Capture the cell that displays the provided text and extract its (x, y) central coordinate. 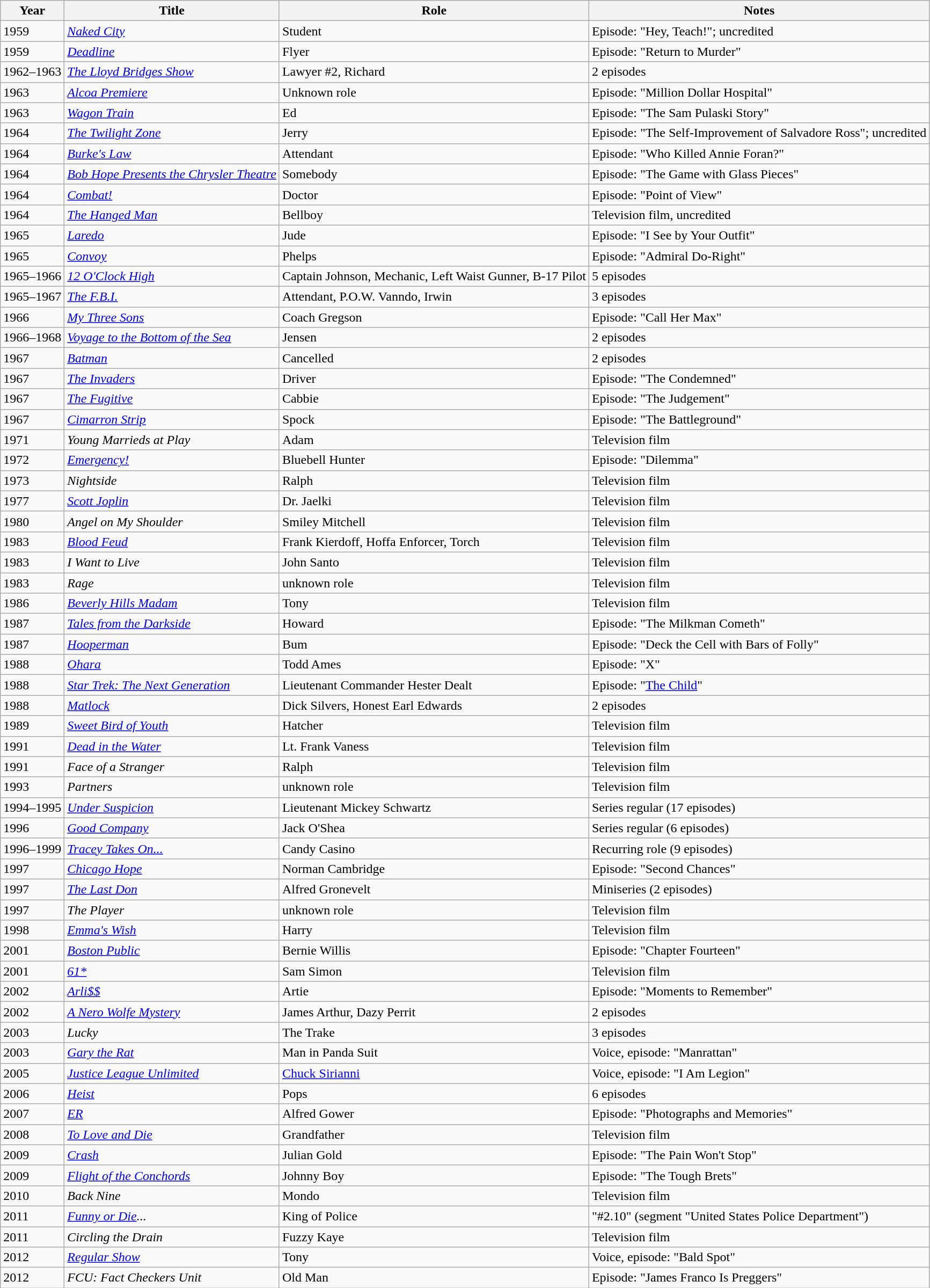
Episode: "The Game with Glass Pieces" (759, 174)
Under Suspicion (172, 807)
Unknown role (434, 92)
Chuck Sirianni (434, 1073)
1966–1968 (32, 338)
Notes (759, 11)
Captain Johnson, Mechanic, Left Waist Gunner, B-17 Pilot (434, 276)
2006 (32, 1094)
Series regular (6 episodes) (759, 828)
The Fugitive (172, 399)
To Love and Die (172, 1134)
Title (172, 11)
Voyage to the Bottom of the Sea (172, 338)
Episode: "Chapter Fourteen" (759, 951)
Episode: "I See by Your Outfit" (759, 235)
The Player (172, 910)
1986 (32, 603)
Nightside (172, 481)
Bum (434, 644)
Circling the Drain (172, 1236)
2010 (32, 1196)
Johnny Boy (434, 1175)
Year (32, 11)
Lawyer #2, Richard (434, 72)
Flight of the Conchords (172, 1175)
Attendant (434, 154)
Episode: "Point of View" (759, 194)
Episode: "Admiral Do-Right" (759, 256)
Lt. Frank Vaness (434, 746)
Tales from the Darkside (172, 624)
Combat! (172, 194)
Scott Joplin (172, 501)
Crash (172, 1155)
Boston Public (172, 951)
King of Police (434, 1216)
Series regular (17 episodes) (759, 807)
Dick Silvers, Honest Earl Edwards (434, 705)
1980 (32, 521)
Flyer (434, 52)
Face of a Stranger (172, 767)
Episode: "Dilemma" (759, 460)
I Want to Live (172, 562)
Good Company (172, 828)
Episode: "The Self-Improvement of Salvadore Ross"; uncredited (759, 133)
Bellboy (434, 215)
1966 (32, 317)
Deadline (172, 52)
Miniseries (2 episodes) (759, 889)
Attendant, P.O.W. Vanndo, Irwin (434, 297)
Heist (172, 1094)
12 O'Clock High (172, 276)
1977 (32, 501)
2005 (32, 1073)
Hatcher (434, 726)
The Invaders (172, 379)
Matlock (172, 705)
Student (434, 31)
Tracey Takes On... (172, 848)
My Three Sons (172, 317)
Emma's Wish (172, 930)
1996–1999 (32, 848)
The Trake (434, 1032)
Voice, episode: "I Am Legion" (759, 1073)
Television film, uncredited (759, 215)
1996 (32, 828)
Angel on My Shoulder (172, 521)
Role (434, 11)
2008 (32, 1134)
Blood Feud (172, 542)
Episode: "The Condemned" (759, 379)
Young Marrieds at Play (172, 440)
1998 (32, 930)
John Santo (434, 562)
The Lloyd Bridges Show (172, 72)
Episode: "X" (759, 665)
Cabbie (434, 399)
Emergency! (172, 460)
James Arthur, Dazy Perrit (434, 1012)
Batman (172, 358)
The Last Don (172, 889)
Voice, episode: "Bald Spot" (759, 1257)
Phelps (434, 256)
Back Nine (172, 1196)
1993 (32, 787)
1965–1967 (32, 297)
Pops (434, 1094)
Voice, episode: "Manrattan" (759, 1053)
Coach Gregson (434, 317)
Jack O'Shea (434, 828)
Sweet Bird of Youth (172, 726)
2007 (32, 1114)
1973 (32, 481)
1971 (32, 440)
Episode: "The Judgement" (759, 399)
Fuzzy Kaye (434, 1236)
Old Man (434, 1278)
Candy Casino (434, 848)
1962–1963 (32, 72)
Driver (434, 379)
Lucky (172, 1032)
Cancelled (434, 358)
Gary the Rat (172, 1053)
Wagon Train (172, 113)
Sam Simon (434, 971)
Episode: "The Battleground" (759, 419)
Lieutenant Mickey Schwartz (434, 807)
The Twilight Zone (172, 133)
Episode: "Who Killed Annie Foran?" (759, 154)
1994–1995 (32, 807)
Lieutenant Commander Hester Dealt (434, 685)
5 episodes (759, 276)
Hooperman (172, 644)
Somebody (434, 174)
The F.B.I. (172, 297)
Naked City (172, 31)
1965–1966 (32, 276)
Funny or Die... (172, 1216)
Jensen (434, 338)
Alfred Gower (434, 1114)
1989 (32, 726)
Episode: "Hey, Teach!"; uncredited (759, 31)
Chicago Hope (172, 869)
Regular Show (172, 1257)
Artie (434, 992)
Episode: "Call Her Max" (759, 317)
Justice League Unlimited (172, 1073)
A Nero Wolfe Mystery (172, 1012)
"#2.10" (segment "United States Police Department") (759, 1216)
1972 (32, 460)
Grandfather (434, 1134)
Mondo (434, 1196)
Jerry (434, 133)
Episode: "The Pain Won't Stop" (759, 1155)
Partners (172, 787)
Ed (434, 113)
Episode: "The Sam Pulaski Story" (759, 113)
Burke's Law (172, 154)
Howard (434, 624)
Episode: "Deck the Cell with Bars of Folly" (759, 644)
Jude (434, 235)
FCU: Fact Checkers Unit (172, 1278)
Dead in the Water (172, 746)
Episode: "James Franco Is Preggers" (759, 1278)
Episode: "The Child" (759, 685)
Episode: "The Tough Brets" (759, 1175)
Recurring role (9 episodes) (759, 848)
61* (172, 971)
Beverly Hills Madam (172, 603)
Ohara (172, 665)
Laredo (172, 235)
The Hanged Man (172, 215)
Todd Ames (434, 665)
Episode: "Second Chances" (759, 869)
Norman Cambridge (434, 869)
Episode: "Photographs and Memories" (759, 1114)
Episode: "Return to Murder" (759, 52)
Episode: "The Milkman Cometh" (759, 624)
Alfred Gronevelt (434, 889)
Man in Panda Suit (434, 1053)
Arli$$ (172, 992)
6 episodes (759, 1094)
Alcoa Premiere (172, 92)
Frank Kierdoff, Hoffa Enforcer, Torch (434, 542)
Adam (434, 440)
Dr. Jaelki (434, 501)
Bernie Willis (434, 951)
Julian Gold (434, 1155)
ER (172, 1114)
Episode: "Million Dollar Hospital" (759, 92)
Episode: "Moments to Remember" (759, 992)
Smiley Mitchell (434, 521)
Spock (434, 419)
Harry (434, 930)
Bluebell Hunter (434, 460)
Convoy (172, 256)
Doctor (434, 194)
Cimarron Strip (172, 419)
Bob Hope Presents the Chrysler Theatre (172, 174)
Star Trek: The Next Generation (172, 685)
Rage (172, 583)
